Identify which cell holds the provided text, then report its (x, y) central coordinate. 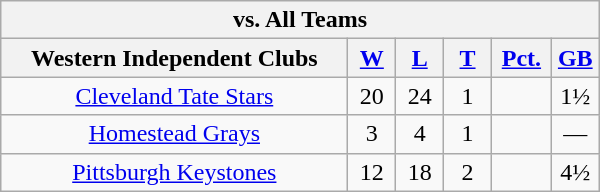
24 (420, 96)
Homestead Grays (174, 134)
12 (372, 172)
GB (575, 58)
1½ (575, 96)
2 (468, 172)
20 (372, 96)
4½ (575, 172)
Pct. (521, 58)
Cleveland Tate Stars (174, 96)
Pittsburgh Keystones (174, 172)
W (372, 58)
4 (420, 134)
Western Independent Clubs (174, 58)
T (468, 58)
18 (420, 172)
L (420, 58)
3 (372, 134)
vs. All Teams (300, 20)
— (575, 134)
